Locate the cell with the specified text and output its (x, y) center coordinate. 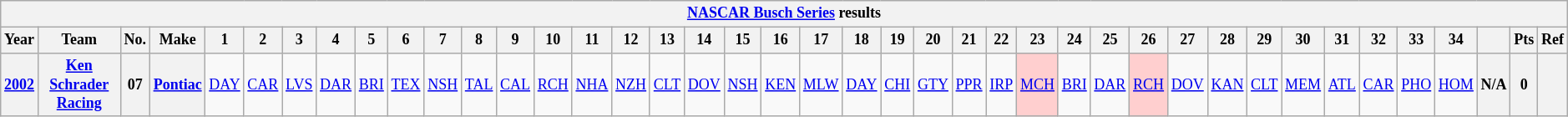
ATL (1342, 84)
13 (666, 40)
Pts (1525, 40)
No. (135, 40)
21 (969, 40)
24 (1074, 40)
11 (592, 40)
26 (1149, 40)
4 (336, 40)
1 (225, 40)
Pontiac (177, 84)
GTY (933, 84)
28 (1227, 40)
0 (1525, 84)
NHA (592, 84)
23 (1038, 40)
Ken Schrader Racing (78, 84)
MEM (1303, 84)
LVS (299, 84)
8 (478, 40)
20 (933, 40)
34 (1456, 40)
33 (1416, 40)
IRP (1002, 84)
MLW (822, 84)
07 (135, 84)
32 (1378, 40)
HOM (1456, 84)
17 (822, 40)
29 (1264, 40)
TEX (406, 84)
7 (443, 40)
N/A (1494, 84)
Team (78, 40)
Year (20, 40)
18 (862, 40)
6 (406, 40)
KEN (781, 84)
Ref (1553, 40)
2 (263, 40)
12 (631, 40)
30 (1303, 40)
27 (1187, 40)
10 (553, 40)
Make (177, 40)
TAL (478, 84)
15 (743, 40)
NZH (631, 84)
22 (1002, 40)
PHO (1416, 84)
31 (1342, 40)
25 (1110, 40)
KAN (1227, 84)
CAL (516, 84)
NASCAR Busch Series results (784, 13)
14 (704, 40)
2002 (20, 84)
9 (516, 40)
PPR (969, 84)
3 (299, 40)
19 (898, 40)
CHI (898, 84)
5 (371, 40)
16 (781, 40)
MCH (1038, 84)
